Detect which cell encompasses the target text, then output its [X, Y] center coordinate. 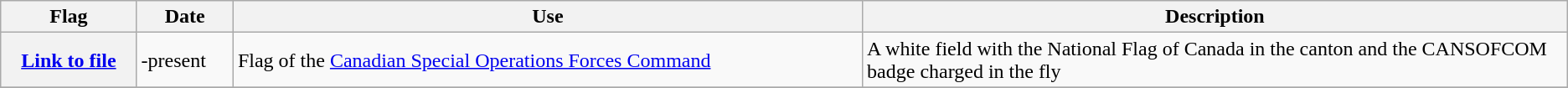
Use [548, 17]
Description [1215, 17]
A white field with the National Flag of Canada in the canton and the CANSOFCOM badge charged in the fly [1215, 60]
Flag [69, 17]
Link to file [69, 60]
Flag of the Canadian Special Operations Forces Command [548, 60]
-present [184, 60]
Date [184, 17]
